Provide the [x, y] coordinate of the cell's center where the given text is located.  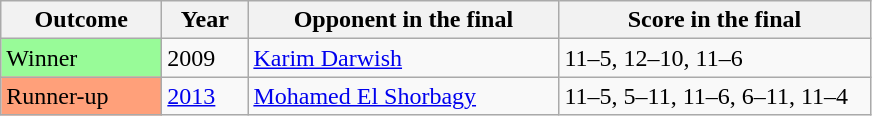
Year [205, 20]
11–5, 5–11, 11–6, 6–11, 11–4 [714, 96]
Winner [82, 58]
Opponent in the final [404, 20]
2013 [205, 96]
Score in the final [714, 20]
Mohamed El Shorbagy [404, 96]
2009 [205, 58]
Runner-up [82, 96]
11–5, 12–10, 11–6 [714, 58]
Karim Darwish [404, 58]
Outcome [82, 20]
